Scan for the cell matching the given text and deliver its (X, Y) coordinate at center. 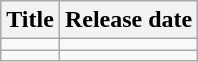
Release date (128, 20)
Title (30, 20)
